Pinpoint the cell where the given text exists, returning its (X, Y) midpoint coordinate. 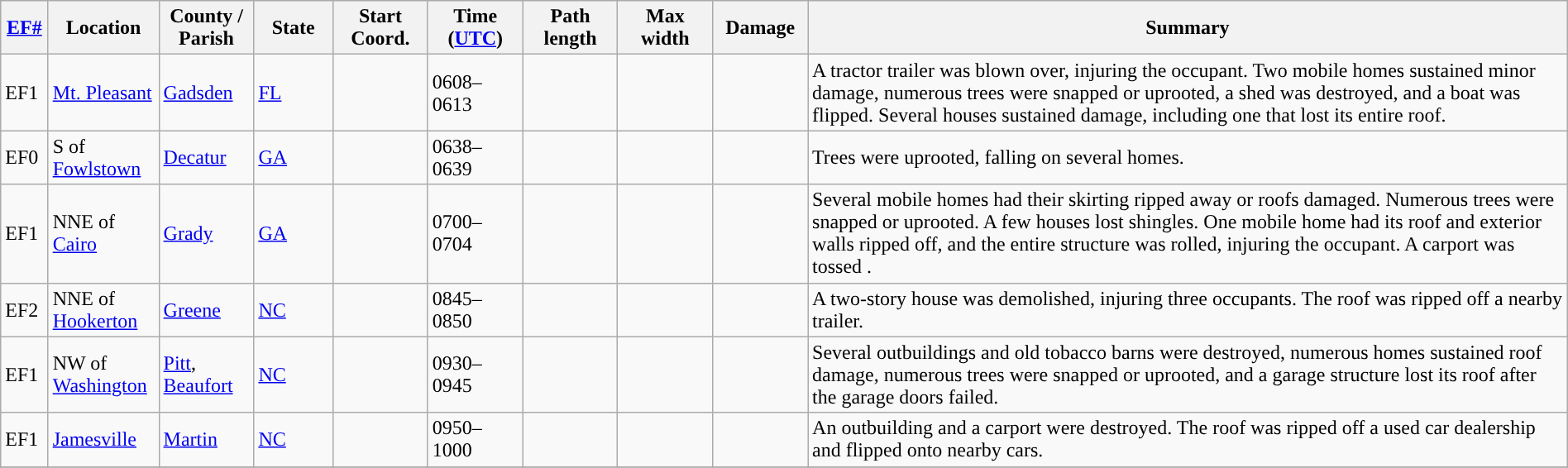
State (294, 28)
Decatur (207, 157)
Gadsden (207, 93)
County / Parish (207, 28)
NNE of Cairo (103, 233)
EF2 (25, 309)
Time (UTC) (475, 28)
0950–1000 (475, 440)
0608–0613 (475, 93)
NW of Washington (103, 375)
EF0 (25, 157)
Greene (207, 309)
0845–0850 (475, 309)
Mt. Pleasant (103, 93)
Path length (571, 28)
0930–0945 (475, 375)
Pitt, Beaufort (207, 375)
Grady (207, 233)
NNE of Hookerton (103, 309)
Start Coord. (380, 28)
An outbuilding and a carport were destroyed. The roof was ripped off a used car dealership and flipped onto nearby cars. (1188, 440)
0700–0704 (475, 233)
FL (294, 93)
Damage (761, 28)
S of Fowlstown (103, 157)
EF# (25, 28)
A two-story house was demolished, injuring three occupants. The roof was ripped off a nearby trailer. (1188, 309)
Summary (1188, 28)
Max width (665, 28)
Location (103, 28)
0638–0639 (475, 157)
Martin (207, 440)
Jamesville (103, 440)
Trees were uprooted, falling on several homes. (1188, 157)
